Pinpoint the cell where the given text exists, returning its (x, y) midpoint coordinate. 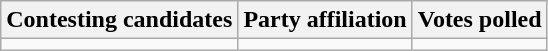
Votes polled (480, 20)
Contesting candidates (120, 20)
Party affiliation (325, 20)
